Determine the [X, Y] coordinate at the center of the cell enclosing the given text.  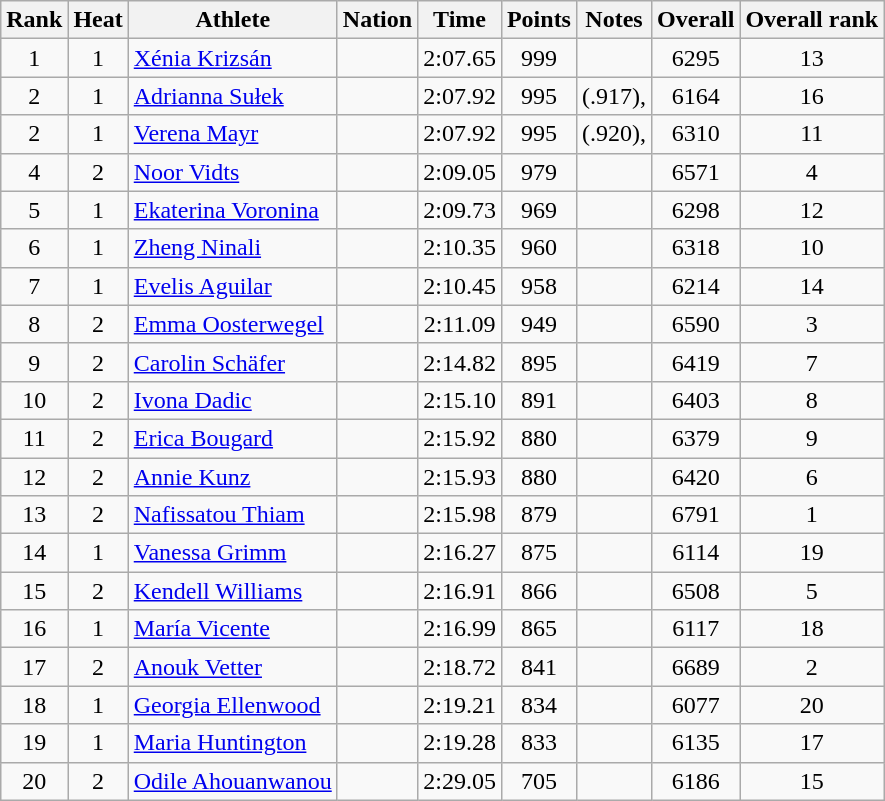
6298 [696, 210]
999 [538, 58]
Athlete [232, 20]
6114 [696, 553]
6295 [696, 58]
2:14.82 [460, 362]
2:10.45 [460, 286]
2:19.28 [460, 743]
833 [538, 743]
Vanessa Grimm [232, 553]
2:15.98 [460, 515]
Xénia Krizsán [232, 58]
6689 [696, 667]
Noor Vidts [232, 172]
6403 [696, 400]
6077 [696, 705]
3 [812, 324]
6310 [696, 134]
Odile Ahouanwanou [232, 781]
Rank [34, 20]
(.917), [614, 96]
Heat [98, 20]
2:18.72 [460, 667]
6186 [696, 781]
879 [538, 515]
Nafissatou Thiam [232, 515]
Georgia Ellenwood [232, 705]
Emma Oosterwegel [232, 324]
Nation [377, 20]
2:07.65 [460, 58]
6135 [696, 743]
6318 [696, 248]
6164 [696, 96]
Evelis Aguilar [232, 286]
Zheng Ninali [232, 248]
Erica Bougard [232, 438]
834 [538, 705]
6571 [696, 172]
2:11.09 [460, 324]
6214 [696, 286]
6508 [696, 591]
6420 [696, 477]
875 [538, 553]
6379 [696, 438]
2:16.27 [460, 553]
2:15.93 [460, 477]
2:16.99 [460, 629]
Kendell Williams [232, 591]
705 [538, 781]
Overall rank [812, 20]
Maria Huntington [232, 743]
Time [460, 20]
960 [538, 248]
2:19.21 [460, 705]
2:09.73 [460, 210]
969 [538, 210]
Ekaterina Voronina [232, 210]
6791 [696, 515]
6590 [696, 324]
2:09.05 [460, 172]
979 [538, 172]
949 [538, 324]
Annie Kunz [232, 477]
2:29.05 [460, 781]
Verena Mayr [232, 134]
2:15.10 [460, 400]
Ivona Dadic [232, 400]
María Vicente [232, 629]
Carolin Schäfer [232, 362]
2:15.92 [460, 438]
Points [538, 20]
2:10.35 [460, 248]
Adrianna Sułek [232, 96]
6419 [696, 362]
841 [538, 667]
865 [538, 629]
Overall [696, 20]
866 [538, 591]
2:16.91 [460, 591]
Anouk Vetter [232, 667]
895 [538, 362]
6117 [696, 629]
(.920), [614, 134]
958 [538, 286]
Notes [614, 20]
891 [538, 400]
